From the cell containing the given text, extract its center point as (x, y) coordinate. 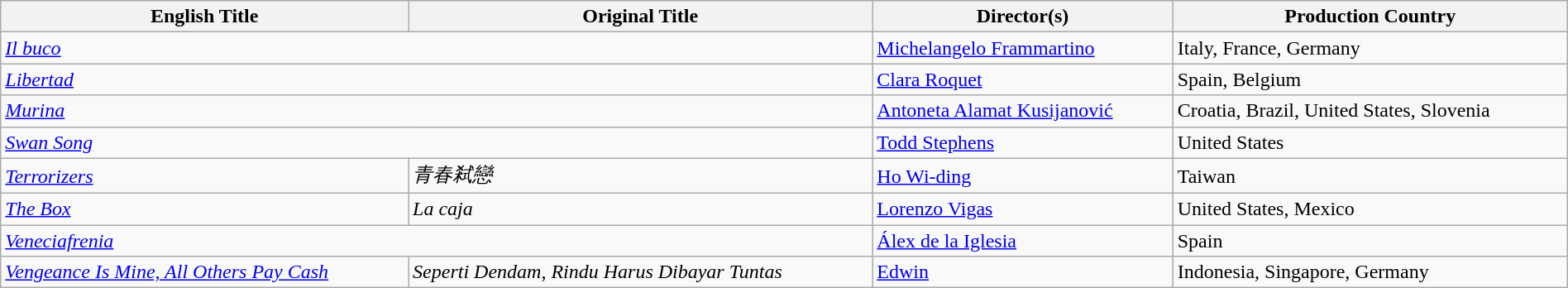
United States (1370, 142)
Original Title (640, 17)
Lorenzo Vigas (1022, 209)
Libertad (437, 79)
United States, Mexico (1370, 209)
Director(s) (1022, 17)
Italy, France, Germany (1370, 48)
Terrorizers (205, 175)
English Title (205, 17)
Álex de la Iglesia (1022, 241)
Todd Stephens (1022, 142)
Murina (437, 111)
Swan Song (437, 142)
Ho Wi-ding (1022, 175)
La caja (640, 209)
Veneciafrenia (437, 241)
Indonesia, Singapore, Germany (1370, 272)
Spain (1370, 241)
The Box (205, 209)
Il buco (437, 48)
Edwin (1022, 272)
Spain, Belgium (1370, 79)
Croatia, Brazil, United States, Slovenia (1370, 111)
Vengeance Is Mine, All Others Pay Cash (205, 272)
青春弒戀 (640, 175)
Clara Roquet (1022, 79)
Seperti Dendam, Rindu Harus Dibayar Tuntas (640, 272)
Taiwan (1370, 175)
Production Country (1370, 17)
Michelangelo Frammartino (1022, 48)
Antoneta Alamat Kusijanović (1022, 111)
